Determine the (X, Y) coordinate at the center of the cell enclosing the given text.  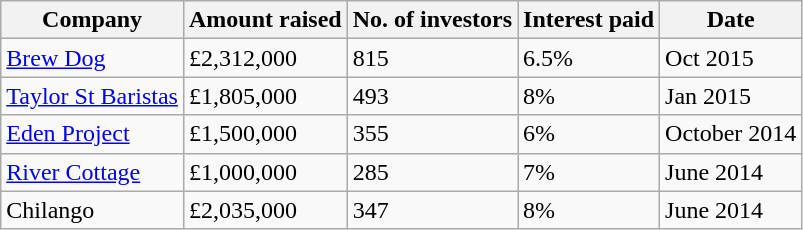
6% (589, 134)
£1,000,000 (265, 172)
355 (432, 134)
Company (92, 20)
7% (589, 172)
347 (432, 210)
£1,805,000 (265, 96)
815 (432, 58)
Date (731, 20)
£1,500,000 (265, 134)
Oct 2015 (731, 58)
Taylor St Baristas (92, 96)
£2,035,000 (265, 210)
Jan 2015 (731, 96)
Brew Dog (92, 58)
£2,312,000 (265, 58)
Chilango (92, 210)
Interest paid (589, 20)
6.5% (589, 58)
Amount raised (265, 20)
493 (432, 96)
River Cottage (92, 172)
Eden Project (92, 134)
285 (432, 172)
October 2014 (731, 134)
No. of investors (432, 20)
